Provide the [x, y] coordinate of the cell's center where the given text is located.  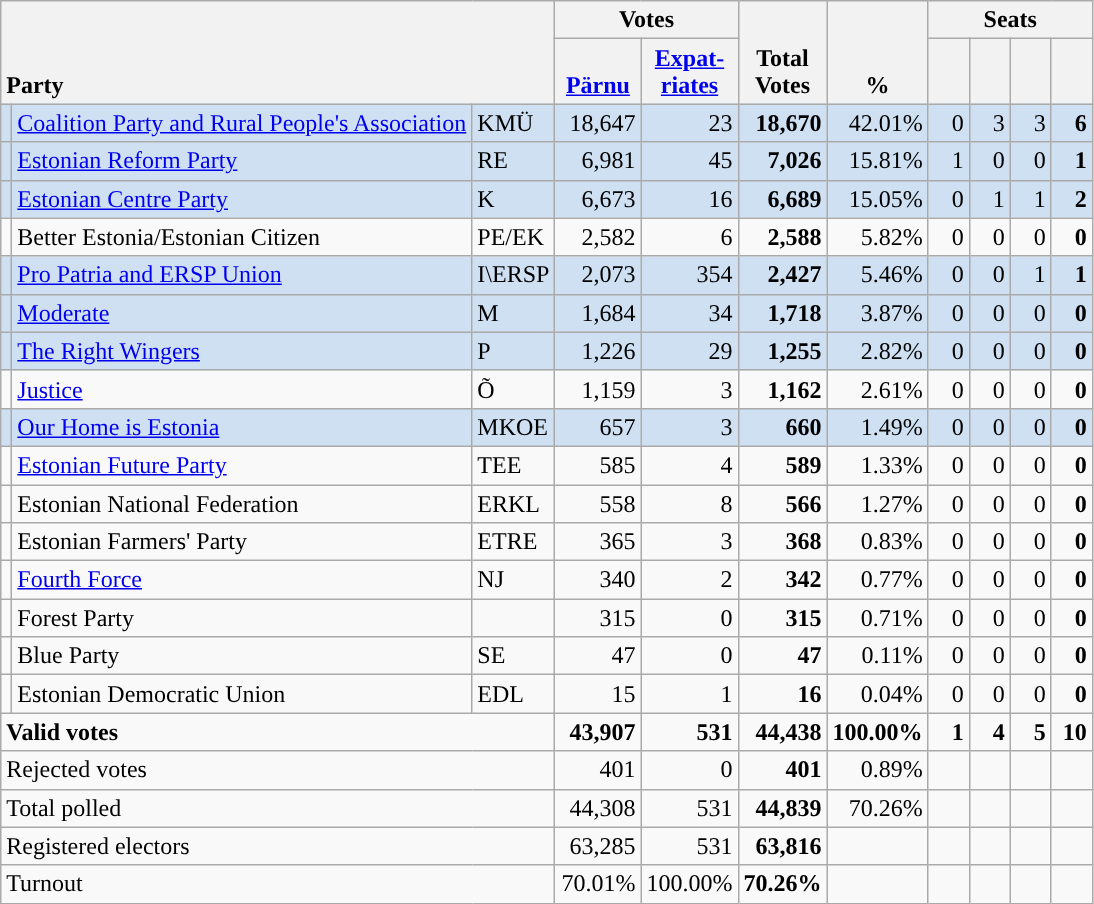
42.01% [878, 123]
15.81% [878, 161]
7,026 [782, 161]
70.01% [598, 884]
2,582 [598, 237]
0.77% [878, 580]
Estonian Reform Party [242, 161]
45 [690, 161]
Expat- riates [690, 72]
43,907 [598, 732]
Õ [514, 389]
Estonian Centre Party [242, 199]
0.83% [878, 542]
2,588 [782, 237]
8 [690, 503]
1,684 [598, 313]
44,308 [598, 808]
558 [598, 503]
KMÜ [514, 123]
Forest Party [242, 618]
368 [782, 542]
1.27% [878, 503]
15 [598, 694]
Estonian Farmers' Party [242, 542]
660 [782, 427]
Party [278, 52]
Pärnu [598, 72]
657 [598, 427]
23 [690, 123]
354 [690, 275]
Estonian National Federation [242, 503]
Votes [646, 20]
1,162 [782, 389]
M [514, 313]
6,981 [598, 161]
Justice [242, 389]
1,255 [782, 351]
2,427 [782, 275]
Seats [1010, 20]
589 [782, 465]
Total polled [278, 808]
2,073 [598, 275]
63,285 [598, 846]
18,647 [598, 123]
K [514, 199]
TEE [514, 465]
Rejected votes [278, 770]
2.82% [878, 351]
0.04% [878, 694]
Turnout [278, 884]
29 [690, 351]
Total Votes [782, 52]
1,226 [598, 351]
Valid votes [278, 732]
% [878, 52]
18,670 [782, 123]
342 [782, 580]
P [514, 351]
6,673 [598, 199]
MKOE [514, 427]
Our Home is Estonia [242, 427]
340 [598, 580]
10 [1072, 732]
585 [598, 465]
44,839 [782, 808]
44,438 [782, 732]
ETRE [514, 542]
Blue Party [242, 656]
566 [782, 503]
Estonian Future Party [242, 465]
Coalition Party and Rural People's Association [242, 123]
PE/EK [514, 237]
0.11% [878, 656]
5.46% [878, 275]
1,718 [782, 313]
365 [598, 542]
1,159 [598, 389]
2.61% [878, 389]
3.87% [878, 313]
34 [690, 313]
RE [514, 161]
0.71% [878, 618]
Estonian Democratic Union [242, 694]
1.33% [878, 465]
The Right Wingers [242, 351]
I\ERSP [514, 275]
Moderate [242, 313]
15.05% [878, 199]
Pro Patria and ERSP Union [242, 275]
5.82% [878, 237]
EDL [514, 694]
0.89% [878, 770]
Registered electors [278, 846]
Fourth Force [242, 580]
5 [1030, 732]
6,689 [782, 199]
SE [514, 656]
NJ [514, 580]
ERKL [514, 503]
Better Estonia/Estonian Citizen [242, 237]
63,816 [782, 846]
1.49% [878, 427]
